For the text-containing cell, return its midpoint in [x, y] coordinate format. 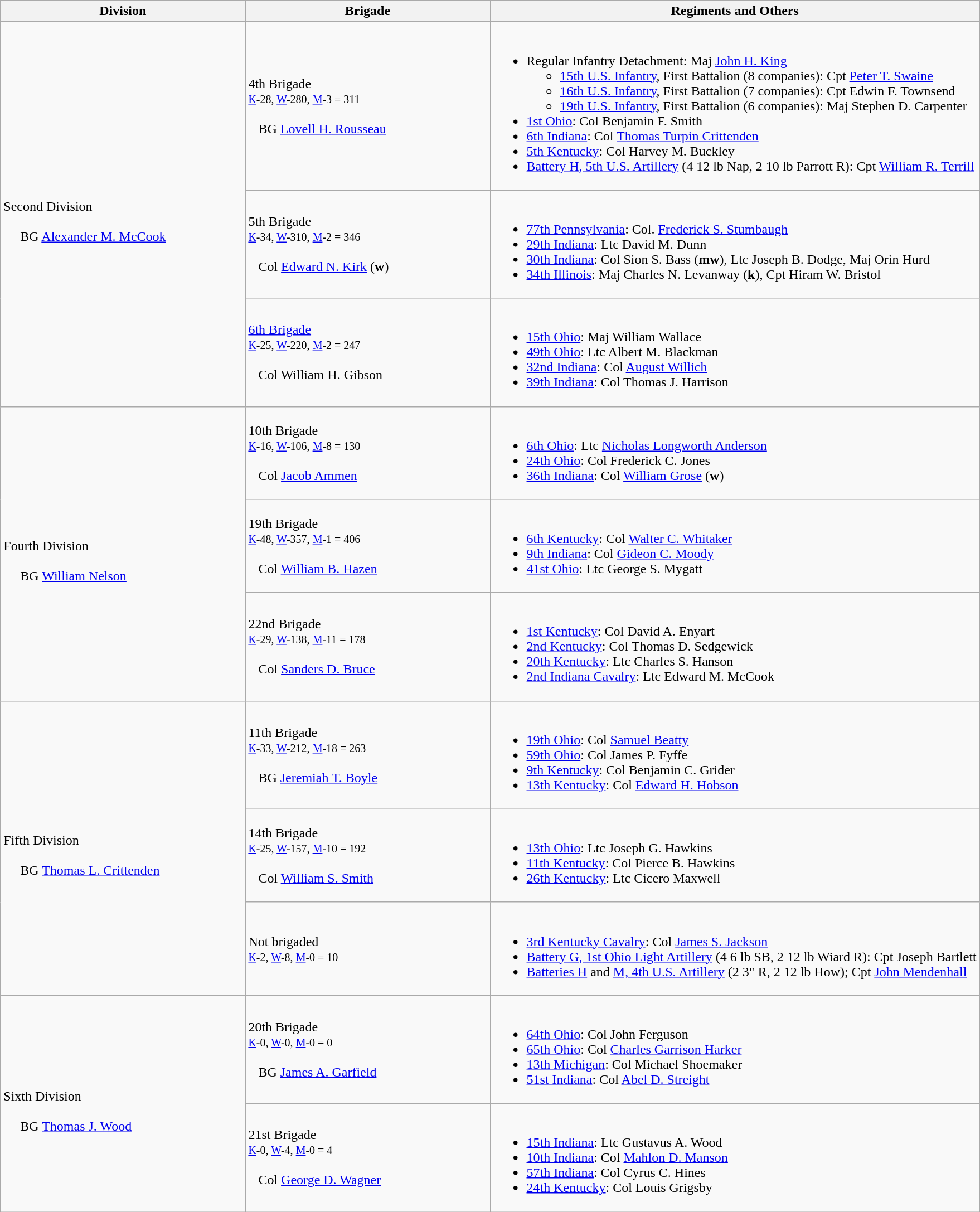
4th BrigadeK-28, W-280, M-3 = 311 BG Lovell H. Rousseau [368, 106]
Not brigadedK-2, W-8, M-0 = 10 [368, 949]
19th Ohio: Col Samuel Beatty59th Ohio: Col James P. Fyffe9th Kentucky: Col Benjamin C. Grider13th Kentucky: Col Edward H. Hobson [735, 755]
Fourth Division BG William Nelson [123, 554]
6th Kentucky: Col Walter C. Whitaker9th Indiana: Col Gideon C. Moody41st Ohio: Ltc George S. Mygatt [735, 546]
20th BrigadeK-0, W-0, M-0 = 0 BG James A. Garfield [368, 1049]
Brigade [368, 11]
Second Division BG Alexander M. McCook [123, 214]
Fifth Division BG Thomas L. Crittenden [123, 848]
Division [123, 11]
22nd BrigadeK-29, W-138, M-11 = 178 Col Sanders D. Bruce [368, 647]
64th Ohio: Col John Ferguson65th Ohio: Col Charles Garrison Harker13th Michigan: Col Michael Shoemaker51st Indiana: Col Abel D. Streight [735, 1049]
6th Ohio: Ltc Nicholas Longworth Anderson24th Ohio: Col Frederick C. Jones36th Indiana: Col William Grose (w) [735, 453]
1st Kentucky: Col David A. Enyart2nd Kentucky: Col Thomas D. Sedgewick20th Kentucky: Ltc Charles S. Hanson2nd Indiana Cavalry: Ltc Edward M. McCook [735, 647]
14th BrigadeK-25, W-157, M-10 = 192 Col William S. Smith [368, 855]
10th BrigadeK-16, W-106, M-8 = 130 Col Jacob Ammen [368, 453]
13th Ohio: Ltc Joseph G. Hawkins11th Kentucky: Col Pierce B. Hawkins26th Kentucky: Ltc Cicero Maxwell [735, 855]
5th BrigadeK-34, W-310, M-2 = 346 Col Edward N. Kirk (w) [368, 244]
15th Indiana: Ltc Gustavus A. Wood10th Indiana: Col Mahlon D. Manson57th Indiana: Col Cyrus C. Hines24th Kentucky: Col Louis Grigsby [735, 1157]
11th BrigadeK-33, W-212, M-18 = 263 BG Jeremiah T. Boyle [368, 755]
15th Ohio: Maj William Wallace49th Ohio: Ltc Albert M. Blackman32nd Indiana: Col August Willich39th Indiana: Col Thomas J. Harrison [735, 352]
19th BrigadeK-48, W-357, M-1 = 406 Col William B. Hazen [368, 546]
Regiments and Others [735, 11]
Sixth Division BG Thomas J. Wood [123, 1103]
6th BrigadeK-25, W-220, M-2 = 247 Col William H. Gibson [368, 352]
21st BrigadeK-0, W-4, M-0 = 4 Col George D. Wagner [368, 1157]
